Provide the (X, Y) coordinate of the cell's center where the given text is located.  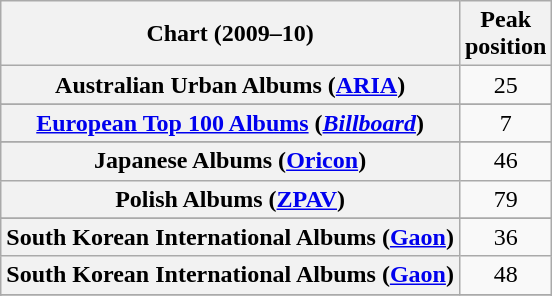
79 (505, 199)
25 (505, 85)
Polish Albums (ZPAV) (230, 199)
Peakposition (505, 34)
Australian Urban Albums (ARIA) (230, 85)
European Top 100 Albums (Billboard) (230, 123)
46 (505, 161)
Japanese Albums (Oricon) (230, 161)
7 (505, 123)
48 (505, 275)
Chart (2009–10) (230, 34)
36 (505, 237)
